Output the (X, Y) coordinate of the center of the cell containing the given text.  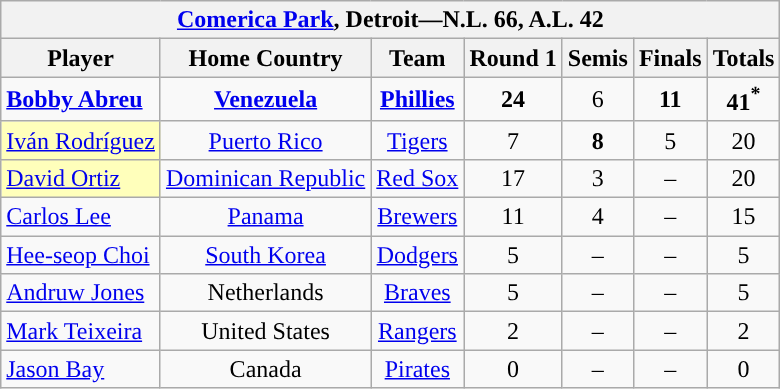
Round 1 (513, 58)
24 (513, 100)
Panama (265, 217)
Puerto Rico (265, 140)
South Korea (265, 255)
Tigers (418, 140)
Hee-seop Choi (81, 255)
Carlos Lee (81, 217)
Comerica Park, Detroit—N.L. 66, A.L. 42 (390, 20)
17 (513, 178)
7 (513, 140)
David Ortiz (81, 178)
4 (598, 217)
Braves (418, 293)
Home Country (265, 58)
Andruw Jones (81, 293)
Brewers (418, 217)
Semis (598, 58)
6 (598, 100)
Bobby Abreu (81, 100)
Phillies (418, 100)
Dominican Republic (265, 178)
Rangers (418, 331)
Finals (670, 58)
Player (81, 58)
United States (265, 331)
Canada (265, 369)
Team (418, 58)
Mark Teixeira (81, 331)
8 (598, 140)
Iván Rodríguez (81, 140)
Totals (744, 58)
Venezuela (265, 100)
15 (744, 217)
41* (744, 100)
Dodgers (418, 255)
Red Sox (418, 178)
3 (598, 178)
Jason Bay (81, 369)
Pirates (418, 369)
Netherlands (265, 293)
